Find where the given text appears and provide that cell's center as [X, Y] coordinate. 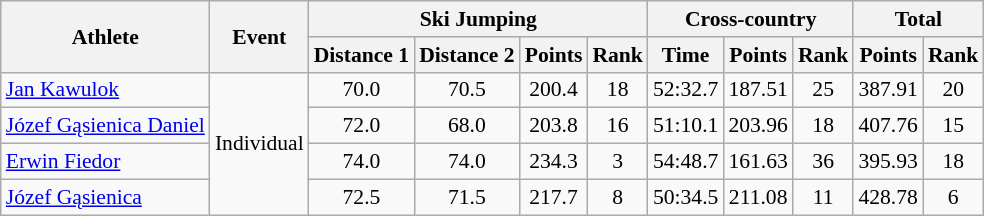
428.78 [888, 197]
Athlete [106, 36]
407.76 [888, 126]
Total [918, 19]
72.0 [362, 126]
387.91 [888, 90]
70.0 [362, 90]
54:48.7 [686, 162]
217.7 [554, 197]
Jan Kawulok [106, 90]
211.08 [758, 197]
Event [260, 36]
25 [824, 90]
51:10.1 [686, 126]
3 [618, 162]
15 [954, 126]
Józef Gąsienica [106, 197]
187.51 [758, 90]
11 [824, 197]
161.63 [758, 162]
Cross-country [751, 19]
Distance 2 [466, 55]
200.4 [554, 90]
395.93 [888, 162]
8 [618, 197]
70.5 [466, 90]
72.5 [362, 197]
6 [954, 197]
71.5 [466, 197]
Individual [260, 143]
20 [954, 90]
Time [686, 55]
16 [618, 126]
Ski Jumping [478, 19]
203.96 [758, 126]
Distance 1 [362, 55]
203.8 [554, 126]
Erwin Fiedor [106, 162]
36 [824, 162]
52:32.7 [686, 90]
50:34.5 [686, 197]
234.3 [554, 162]
68.0 [466, 126]
Józef Gąsienica Daniel [106, 126]
